Scan for the cell matching the given text and deliver its [x, y] coordinate at center. 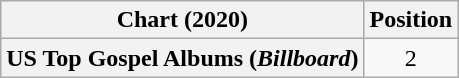
Position [411, 20]
2 [411, 58]
US Top Gospel Albums (Billboard) [182, 58]
Chart (2020) [182, 20]
